Identify which cell holds the provided text, then report its [x, y] central coordinate. 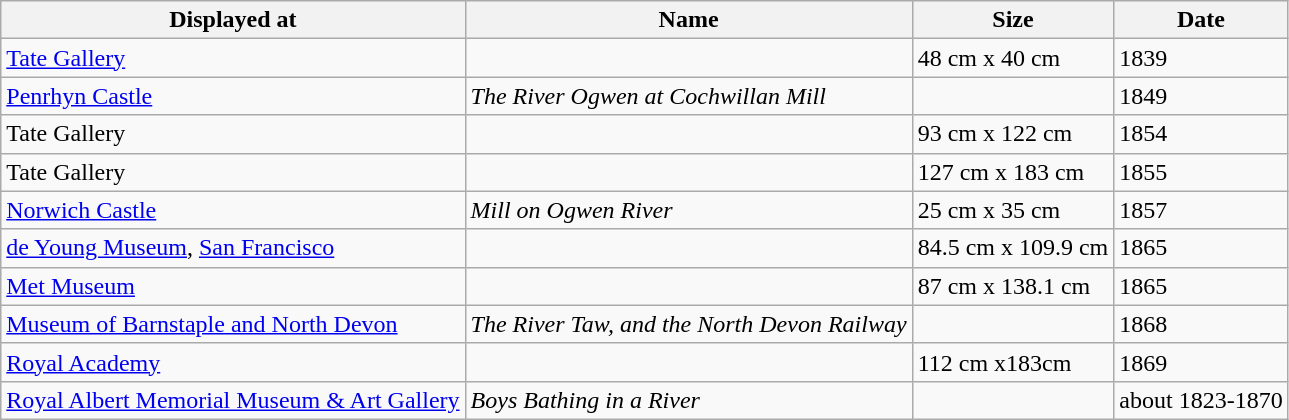
25 cm x 35 cm [1013, 210]
1839 [1201, 58]
Norwich Castle [233, 210]
127 cm x 183 cm [1013, 172]
Name [688, 20]
1855 [1201, 172]
1869 [1201, 362]
1868 [1201, 324]
Penrhyn Castle [233, 96]
The River Taw, and the North Devon Railway [688, 324]
84.5 cm x 109.9 cm [1013, 248]
1857 [1201, 210]
1849 [1201, 96]
1854 [1201, 134]
Boys Bathing in a River [688, 400]
Royal Albert Memorial Museum & Art Gallery [233, 400]
87 cm x 138.1 cm [1013, 286]
93 cm x 122 cm [1013, 134]
Size [1013, 20]
Royal Academy [233, 362]
48 cm x 40 cm [1013, 58]
Museum of Barnstaple and North Devon [233, 324]
112 cm x183cm [1013, 362]
de Young Museum, San Francisco [233, 248]
Met Museum [233, 286]
Mill on Ogwen River [688, 210]
Displayed at [233, 20]
The River Ogwen at Cochwillan Mill [688, 96]
Date [1201, 20]
about 1823-1870 [1201, 400]
